Extract the [X, Y] coordinate from the center of the cell holding the provided text.  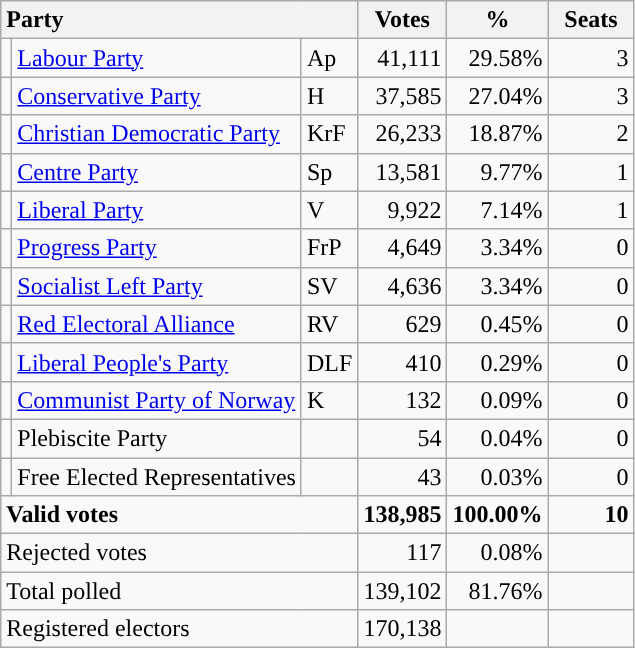
Labour Party [157, 58]
FrP [329, 248]
Socialist Left Party [157, 286]
Christian Democratic Party [157, 134]
54 [402, 438]
Rejected votes [180, 553]
26,233 [402, 134]
Total polled [180, 591]
Votes [402, 20]
Centre Party [157, 172]
Sp [329, 172]
Seats [591, 20]
4,636 [402, 286]
% [498, 20]
Registered electors [180, 629]
K [329, 400]
13,581 [402, 172]
29.58% [498, 58]
138,985 [402, 515]
27.04% [498, 96]
43 [402, 477]
RV [329, 324]
2 [591, 134]
DLF [329, 362]
KrF [329, 134]
81.76% [498, 591]
H [329, 96]
629 [402, 324]
Liberal Party [157, 210]
117 [402, 553]
410 [402, 362]
Plebiscite Party [157, 438]
0.04% [498, 438]
Party [180, 20]
Ap [329, 58]
139,102 [402, 591]
0.45% [498, 324]
0.08% [498, 553]
Conservative Party [157, 96]
41,111 [402, 58]
37,585 [402, 96]
4,649 [402, 248]
Communist Party of Norway [157, 400]
18.87% [498, 134]
Free Elected Representatives [157, 477]
Valid votes [180, 515]
100.00% [498, 515]
SV [329, 286]
132 [402, 400]
9.77% [498, 172]
Red Electoral Alliance [157, 324]
170,138 [402, 629]
0.29% [498, 362]
0.09% [498, 400]
9,922 [402, 210]
V [329, 210]
Progress Party [157, 248]
7.14% [498, 210]
0.03% [498, 477]
10 [591, 515]
Liberal People's Party [157, 362]
